From the cell containing the given text, extract its center point as (X, Y) coordinate. 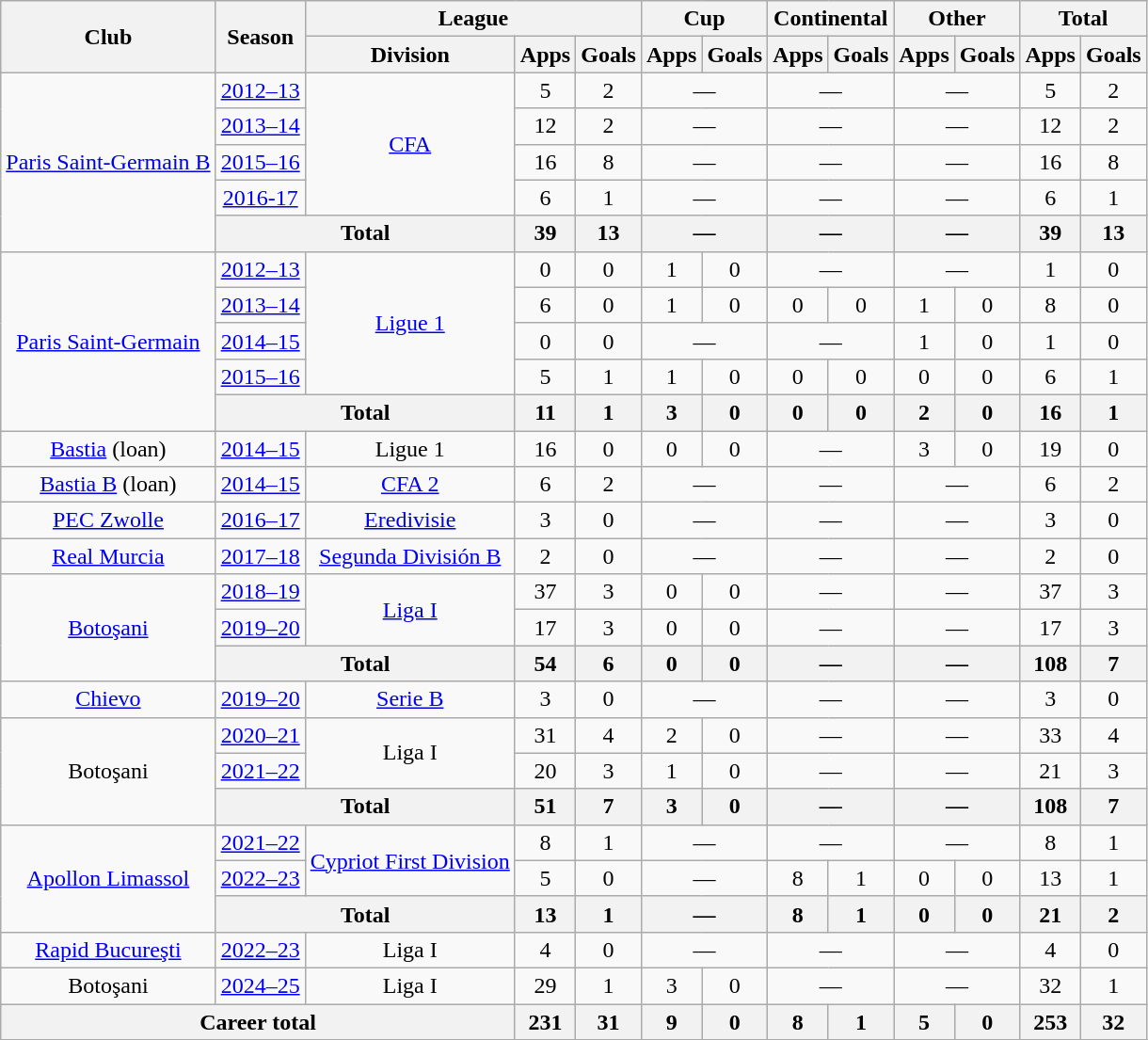
Cypriot First Division (410, 860)
Bastia (loan) (108, 449)
Serie B (410, 699)
Paris Saint-Germain B (108, 162)
2016–17 (260, 520)
Rapid Bucureşti (108, 950)
Club (108, 37)
Segunda División B (410, 556)
Other (957, 19)
2018–19 (260, 592)
2020–21 (260, 735)
Career total (258, 1021)
29 (545, 985)
Season (260, 37)
League (472, 19)
9 (671, 1021)
Continental (831, 19)
Real Murcia (108, 556)
2016-17 (260, 198)
Paris Saint-Germain (108, 341)
Apollon Limassol (108, 878)
11 (545, 412)
CFA (410, 144)
33 (1050, 735)
PEC Zwolle (108, 520)
Eredivisie (410, 520)
2017–18 (260, 556)
Bastia B (loan) (108, 485)
Chievo (108, 699)
231 (545, 1021)
CFA 2 (410, 485)
2024–25 (260, 985)
Cup (704, 19)
Division (410, 55)
19 (1050, 449)
253 (1050, 1021)
20 (545, 771)
51 (545, 807)
54 (545, 664)
